Locate the cell with the specified text and output its (x, y) center coordinate. 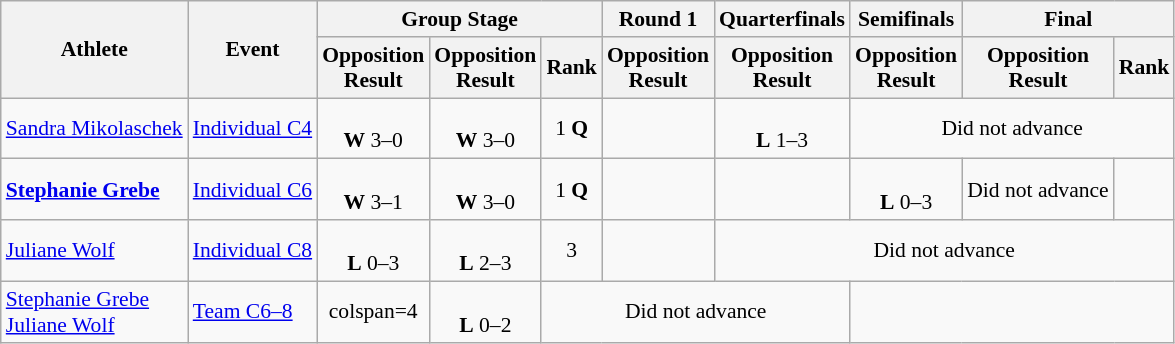
Individual C4 (252, 128)
Event (252, 50)
L 1–3 (782, 128)
Group Stage (460, 19)
Quarterfinals (782, 19)
Sandra Mikolaschek (94, 128)
Round 1 (658, 19)
L 2–3 (485, 250)
Semifinals (906, 19)
Stephanie GrebeJuliane Wolf (94, 312)
Final (1068, 19)
3 (572, 250)
W 3–1 (373, 190)
Individual C6 (252, 190)
Team C6–8 (252, 312)
colspan=4 (373, 312)
Athlete (94, 50)
Stephanie Grebe (94, 190)
Individual C8 (252, 250)
L 0–2 (485, 312)
Juliane Wolf (94, 250)
